Identify which cell holds the provided text, then report its [x, y] central coordinate. 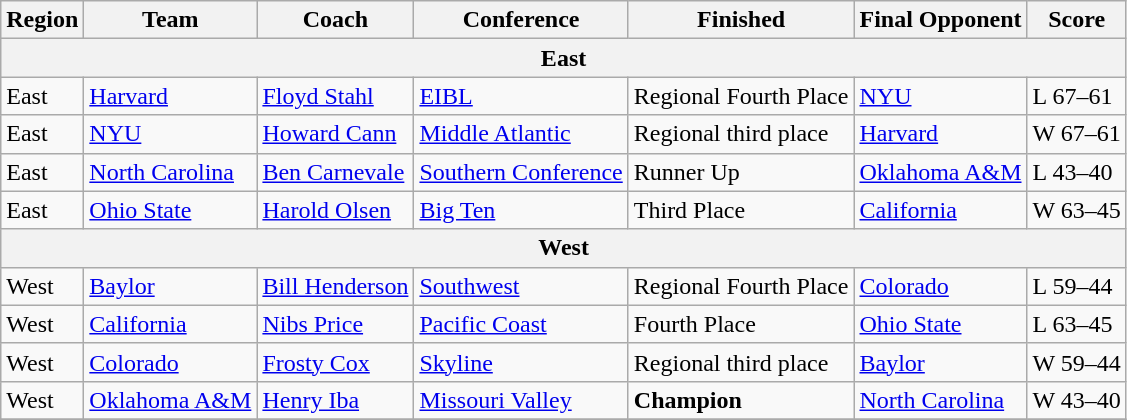
L 67–61 [1076, 96]
Conference [521, 20]
Southwest [521, 286]
W 43–40 [1076, 400]
Region [42, 20]
Howard Cann [336, 134]
Ben Carnevale [336, 172]
Missouri Valley [521, 400]
Floyd Stahl [336, 96]
W 59–44 [1076, 362]
L 63–45 [1076, 324]
Frosty Cox [336, 362]
Big Ten [521, 210]
Team [170, 20]
Fourth Place [741, 324]
Bill Henderson [336, 286]
Champion [741, 400]
Third Place [741, 210]
W 67–61 [1076, 134]
Nibs Price [336, 324]
L 59–44 [1076, 286]
Pacific Coast [521, 324]
EIBL [521, 96]
Southern Conference [521, 172]
Middle Atlantic [521, 134]
Finished [741, 20]
Final Opponent [940, 20]
Runner Up [741, 172]
Harold Olsen [336, 210]
Skyline [521, 362]
W 63–45 [1076, 210]
Coach [336, 20]
L 43–40 [1076, 172]
Score [1076, 20]
Henry Iba [336, 400]
